Extract the [x, y] coordinate from the center of the cell holding the provided text.  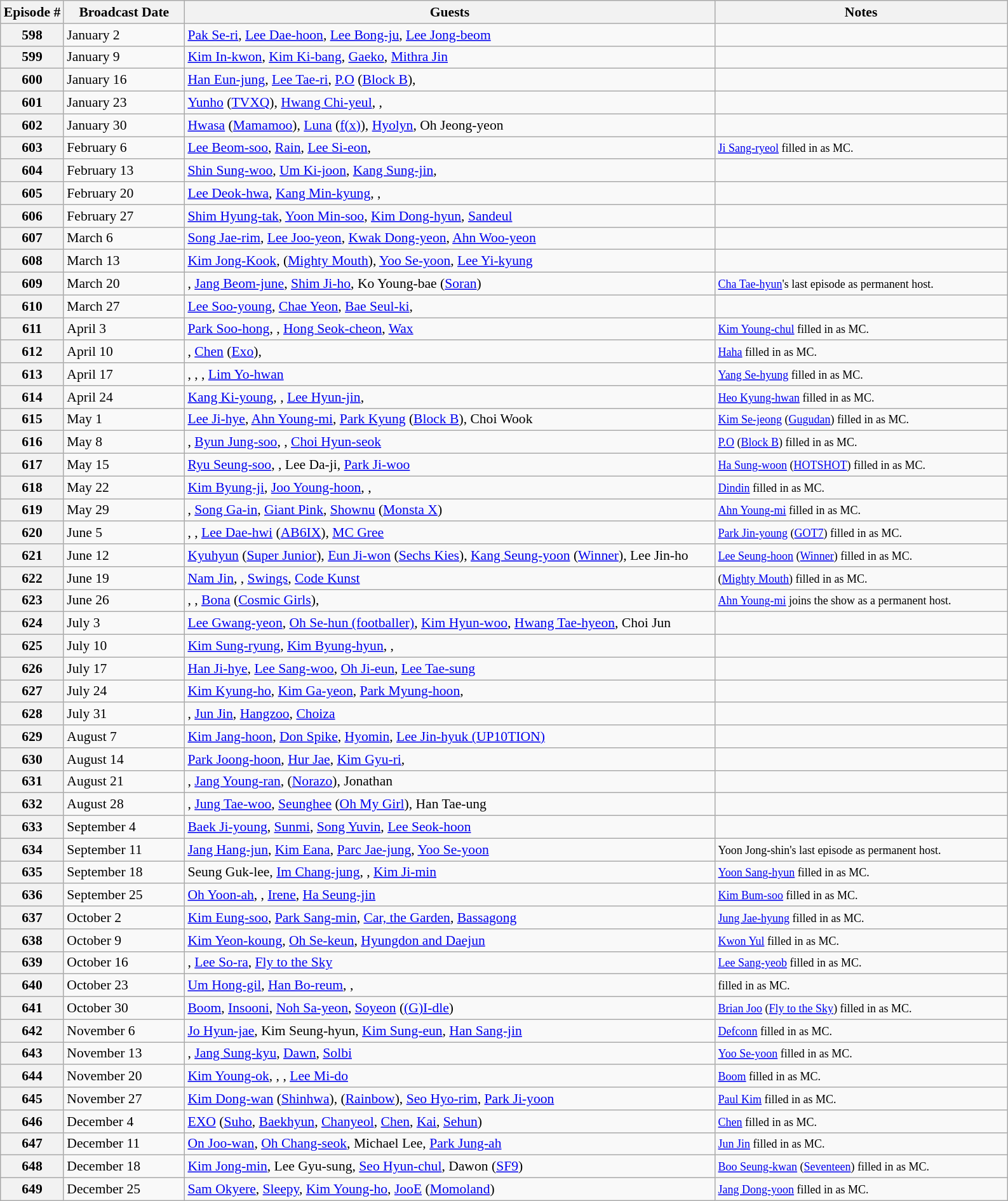
July 24 [124, 691]
January 9 [124, 57]
July 3 [124, 623]
, , , Lim Yo-hwan [450, 374]
, , Bona (Cosmic Girls), [450, 600]
Boom filled in as MC. [861, 1076]
618 [32, 487]
January 23 [124, 103]
621 [32, 555]
Dindin filled in as MC. [861, 487]
November 6 [124, 1031]
, Song Ga-in, Giant Pink, Shownu (Monsta X) [450, 510]
June 12 [124, 555]
Kim Bum-soo filled in as MC. [861, 895]
Pak Se-ri, Lee Dae-hoon, Lee Bong-ju, Lee Jong-beom [450, 35]
601 [32, 103]
641 [32, 1008]
603 [32, 148]
Kim Dong-wan (Shinhwa), (Rainbow), Seo Hyo-rim, Park Ji-yoon [450, 1099]
March 6 [124, 238]
November 27 [124, 1099]
Kim Sung-ryung, Kim Byung-hyun, , [450, 646]
July 31 [124, 714]
filled in as MC. [861, 986]
608 [32, 261]
Oh Yoon-ah, , Irene, Ha Seung-jin [450, 895]
October 23 [124, 986]
623 [32, 600]
Kim Jong-Kook, (Mighty Mouth), Yoo Se-yoon, Lee Yi-kyung [450, 261]
December 18 [124, 1167]
December 11 [124, 1144]
Broadcast Date [124, 12]
August 7 [124, 736]
Yoo Se-yoon filled in as MC. [861, 1054]
Episode # [32, 12]
Kim Eung-soo, Park Sang-min, Car, the Garden, Bassagong [450, 918]
Lee Ji-hye, Ahn Young-mi, Park Kyung (Block B), Choi Wook [450, 419]
Jung Jae-hyung filled in as MC. [861, 918]
Kim Young-chul filled in as MC. [861, 329]
Jun Jin filled in as MC. [861, 1144]
Hwasa (Mamamoo), Luna (f(x)), Hyolyn, Oh Jeong-yeon [450, 125]
620 [32, 533]
639 [32, 963]
Baek Ji-young, Sunmi, Song Yuvin, Lee Seok-hoon [450, 827]
633 [32, 827]
(Mighty Mouth) filled in as MC. [861, 578]
616 [32, 442]
Jang Hang-jun, Kim Eana, Parc Jae-jung, Yoo Se-yoon [450, 850]
February 13 [124, 171]
April 3 [124, 329]
, Jang Sung-kyu, Dawn, Solbi [450, 1054]
631 [32, 782]
July 17 [124, 668]
, , Lee Dae-hwi (AB6IX), MC Gree [450, 533]
635 [32, 872]
607 [32, 238]
EXO (Suho, Baekhyun, Chanyeol, Chen, Kai, Sehun) [450, 1122]
600 [32, 80]
December 25 [124, 1190]
613 [32, 374]
Shin Sung-woo, Um Ki-joon, Kang Sung-jin, [450, 171]
Kyuhyun (Super Junior), Eun Ji-won (Sechs Kies), Kang Seung-yoon (Winner), Lee Jin-ho [450, 555]
628 [32, 714]
Um Hong-gil, Han Bo-reum, , [450, 986]
March 27 [124, 306]
Han Ji-hye, Lee Sang-woo, Oh Ji-eun, Lee Tae-sung [450, 668]
Song Jae-rim, Lee Joo-yeon, Kwak Dong-yeon, Ahn Woo-yeon [450, 238]
October 16 [124, 963]
634 [32, 850]
Chen filled in as MC. [861, 1122]
, Jang Young-ran, (Norazo), Jonathan [450, 782]
Park Soo-hong, , Hong Seok-cheon, Wax [450, 329]
Yoon Jong-shin's last episode as permanent host. [861, 850]
646 [32, 1122]
Sam Okyere, Sleepy, Kim Young-ho, JooE (Momoland) [450, 1190]
Notes [861, 12]
638 [32, 940]
September 11 [124, 850]
P.O (Block B) filled in as MC. [861, 442]
630 [32, 759]
September 25 [124, 895]
605 [32, 193]
Boo Seung-kwan (Seventeen) filled in as MC. [861, 1167]
, Jung Tae-woo, Seunghee (Oh My Girl), Han Tae-ung [450, 804]
644 [32, 1076]
Kim Kyung-ho, Kim Ga-yeon, Park Myung-hoon, [450, 691]
Ahn Young-mi filled in as MC. [861, 510]
Lee Seung-hoon (Winner) filled in as MC. [861, 555]
February 6 [124, 148]
Defconn filled in as MC. [861, 1031]
May 22 [124, 487]
611 [32, 329]
Seung Guk-lee, Im Chang-jung, , Kim Ji-min [450, 872]
, Jun Jin, Hangzoo, Choiza [450, 714]
Han Eun-jung, Lee Tae-ri, P.O (Block B), [450, 80]
648 [32, 1167]
March 20 [124, 284]
627 [32, 691]
, Chen (Exo), [450, 352]
636 [32, 895]
Haha filled in as MC. [861, 352]
Nam Jin, , Swings, Code Kunst [450, 578]
606 [32, 216]
632 [32, 804]
619 [32, 510]
Lee Deok-hwa, Kang Min-kyung, , [450, 193]
Yoon Sang-hyun filled in as MC. [861, 872]
629 [32, 736]
626 [32, 668]
Ji Sang-ryeol filled in as MC. [861, 148]
645 [32, 1099]
February 27 [124, 216]
Heo Kyung-hwan filled in as MC. [861, 397]
December 4 [124, 1122]
Kim Jong-min, Lee Gyu-sung, Seo Hyun-chul, Dawon (SF9) [450, 1167]
615 [32, 419]
624 [32, 623]
649 [32, 1190]
Paul Kim filled in as MC. [861, 1099]
July 10 [124, 646]
Kim Byung-ji, Joo Young-hoon, , [450, 487]
September 4 [124, 827]
Yang Se-hyung filled in as MC. [861, 374]
Ahn Young-mi joins the show as a permanent host. [861, 600]
, Jang Beom-june, Shim Ji-ho, Ko Young-bae (Soran) [450, 284]
Kwon Yul filled in as MC. [861, 940]
May 15 [124, 465]
Kim In-kwon, Kim Ki-bang, Gaeko, Mithra Jin [450, 57]
August 21 [124, 782]
Ryu Seung-soo, , Lee Da-ji, Park Ji-woo [450, 465]
Shim Hyung-tak, Yoon Min-soo, Kim Dong-hyun, Sandeul [450, 216]
Lee Sang-yeob filled in as MC. [861, 963]
, Lee So-ra, Fly to the Sky [450, 963]
Boom, Insooni, Noh Sa-yeon, Soyeon ((G)I-dle) [450, 1008]
Kim Young-ok, , , Lee Mi-do [450, 1076]
August 14 [124, 759]
625 [32, 646]
Park Joong-hoon, Hur Jae, Kim Gyu-ri, [450, 759]
March 13 [124, 261]
604 [32, 171]
May 8 [124, 442]
610 [32, 306]
April 17 [124, 374]
May 1 [124, 419]
Kang Ki-young, , Lee Hyun-jin, [450, 397]
637 [32, 918]
May 29 [124, 510]
Brian Joo (Fly to the Sky) filled in as MC. [861, 1008]
January 2 [124, 35]
Ha Sung-woon (HOTSHOT) filled in as MC. [861, 465]
622 [32, 578]
602 [32, 125]
609 [32, 284]
February 20 [124, 193]
, Byun Jung-soo, , Choi Hyun-seok [450, 442]
642 [32, 1031]
640 [32, 986]
January 30 [124, 125]
January 16 [124, 80]
August 28 [124, 804]
Cha Tae-hyun's last episode as permanent host. [861, 284]
On Joo-wan, Oh Chang-seok, Michael Lee, Park Jung-ah [450, 1144]
Guests [450, 12]
617 [32, 465]
Kim Jang-hoon, Don Spike, Hyomin, Lee Jin-hyuk (UP10TION) [450, 736]
April 24 [124, 397]
June 26 [124, 600]
612 [32, 352]
November 20 [124, 1076]
Lee Beom-soo, Rain, Lee Si-eon, [450, 148]
Lee Gwang-yeon, Oh Se-hun (footballer), Kim Hyun-woo, Hwang Tae-hyeon, Choi Jun [450, 623]
614 [32, 397]
September 18 [124, 872]
Yunho (TVXQ), Hwang Chi-yeul, , [450, 103]
June 5 [124, 533]
598 [32, 35]
November 13 [124, 1054]
Jang Dong-yoon filled in as MC. [861, 1190]
October 2 [124, 918]
October 30 [124, 1008]
Jo Hyun-jae, Kim Seung-hyun, Kim Sung-eun, Han Sang-jin [450, 1031]
599 [32, 57]
643 [32, 1054]
April 10 [124, 352]
Kim Yeon-koung, Oh Se-keun, Hyungdon and Daejun [450, 940]
647 [32, 1144]
June 19 [124, 578]
October 9 [124, 940]
Lee Soo-young, Chae Yeon, Bae Seul-ki, [450, 306]
Kim Se-jeong (Gugudan) filled in as MC. [861, 419]
Park Jin-young (GOT7) filled in as MC. [861, 533]
